Pinpoint the cell where the given text exists, returning its (X, Y) midpoint coordinate. 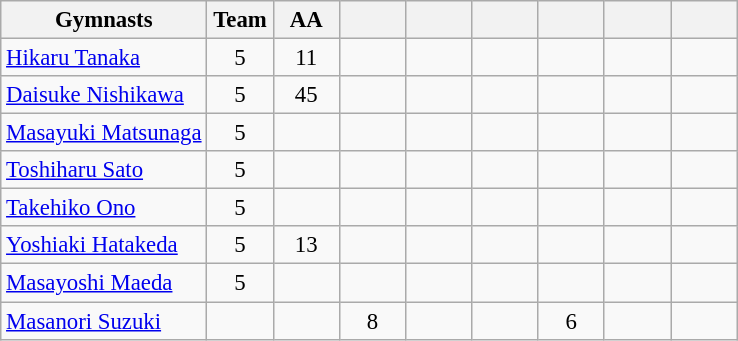
13 (306, 245)
Masanori Suzuki (104, 321)
Gymnasts (104, 20)
45 (306, 95)
Hikaru Tanaka (104, 58)
Yoshiaki Hatakeda (104, 245)
8 (372, 321)
11 (306, 58)
Masayuki Matsunaga (104, 133)
Daisuke Nishikawa (104, 95)
Toshiharu Sato (104, 170)
Team (240, 20)
Masayoshi Maeda (104, 283)
AA (306, 20)
Takehiko Ono (104, 208)
6 (571, 321)
